Pinpoint the cell where the given text exists, returning its (X, Y) midpoint coordinate. 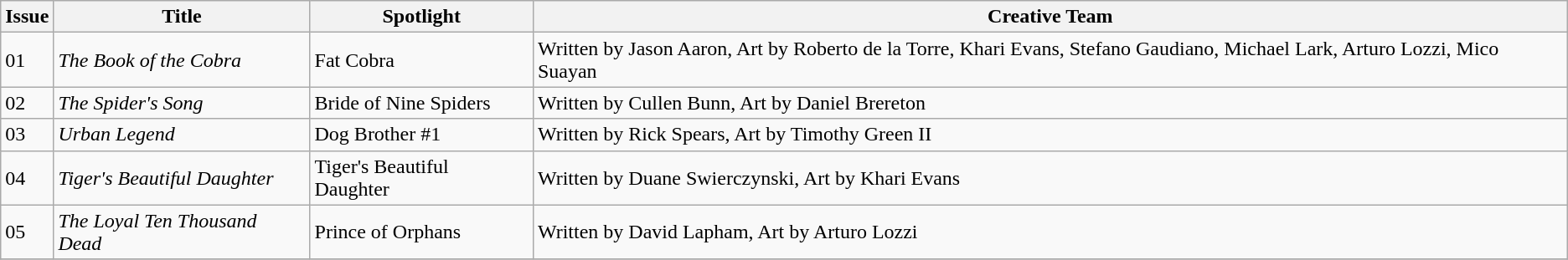
The Book of the Cobra (182, 60)
Fat Cobra (421, 60)
Written by Duane Swierczynski, Art by Khari Evans (1050, 177)
Spotlight (421, 17)
Written by David Lapham, Art by Arturo Lozzi (1050, 232)
02 (27, 103)
01 (27, 60)
The Loyal Ten Thousand Dead (182, 232)
Title (182, 17)
Written by Cullen Bunn, Art by Daniel Brereton (1050, 103)
Written by Jason Aaron, Art by Roberto de la Torre, Khari Evans, Stefano Gaudiano, Michael Lark, Arturo Lozzi, Mico Suayan (1050, 60)
Prince of Orphans (421, 232)
Issue (27, 17)
04 (27, 177)
Written by Rick Spears, Art by Timothy Green II (1050, 135)
Urban Legend (182, 135)
Dog Brother #1 (421, 135)
The Spider's Song (182, 103)
05 (27, 232)
03 (27, 135)
Bride of Nine Spiders (421, 103)
Creative Team (1050, 17)
